Identify which cell holds the provided text, then report its [X, Y] central coordinate. 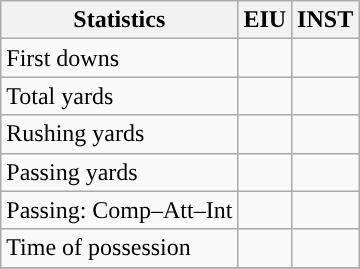
Rushing yards [120, 134]
First downs [120, 58]
INST [326, 20]
Time of possession [120, 248]
Passing: Comp–Att–Int [120, 210]
Total yards [120, 96]
EIU [265, 20]
Passing yards [120, 172]
Statistics [120, 20]
